Search for the cell housing the specified text and yield its (x, y) center coordinate. 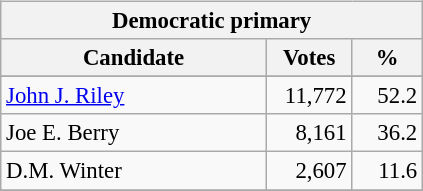
Votes (309, 58)
52.2 (388, 96)
John J. Riley (134, 96)
Joe E. Berry (134, 133)
11,772 (309, 96)
% (388, 58)
Candidate (134, 58)
D.M. Winter (134, 171)
2,607 (309, 171)
8,161 (309, 133)
36.2 (388, 133)
Democratic primary (212, 21)
11.6 (388, 171)
